Return the [x, y] coordinate for the center point of the cell that contains the specified text.  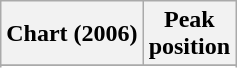
Chart (2006) [72, 34]
Peakposition [189, 34]
